Identify which cell holds the provided text, then report its [X, Y] central coordinate. 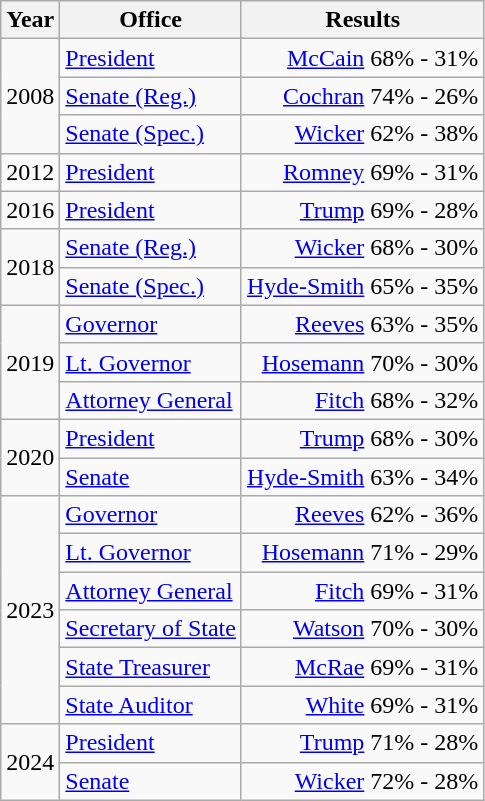
Trump 69% - 28% [362, 210]
Reeves 63% - 35% [362, 324]
Fitch 69% - 31% [362, 591]
Hyde-Smith 63% - 34% [362, 477]
2019 [30, 362]
Cochran 74% - 26% [362, 96]
Hosemann 70% - 30% [362, 362]
Year [30, 20]
Trump 68% - 30% [362, 438]
2012 [30, 172]
Secretary of State [151, 629]
Reeves 62% - 36% [362, 515]
2008 [30, 96]
Hosemann 71% - 29% [362, 553]
2018 [30, 267]
Hyde-Smith 65% - 35% [362, 286]
Office [151, 20]
Results [362, 20]
2016 [30, 210]
Trump 71% - 28% [362, 743]
White 69% - 31% [362, 705]
2020 [30, 457]
Wicker 72% - 28% [362, 781]
McRae 69% - 31% [362, 667]
Romney 69% - 31% [362, 172]
Wicker 62% - 38% [362, 134]
McCain 68% - 31% [362, 58]
Watson 70% - 30% [362, 629]
Wicker 68% - 30% [362, 248]
State Treasurer [151, 667]
2023 [30, 610]
State Auditor [151, 705]
2024 [30, 762]
Fitch 68% - 32% [362, 400]
